Locate the cell with the specified text and output its (x, y) center coordinate. 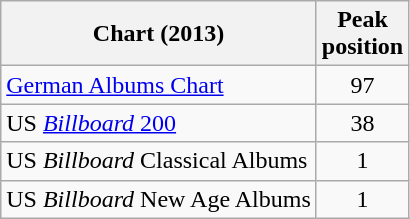
38 (362, 123)
Peakposition (362, 34)
Chart (2013) (159, 34)
US Billboard Classical Albums (159, 161)
US Billboard New Age Albums (159, 199)
US Billboard 200 (159, 123)
97 (362, 85)
German Albums Chart (159, 85)
